Pinpoint the cell where the given text exists, returning its [x, y] midpoint coordinate. 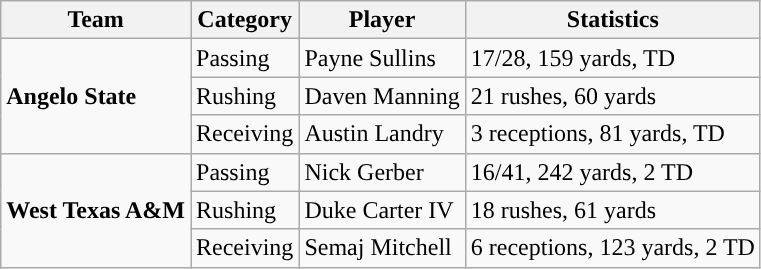
Semaj Mitchell [382, 248]
Austin Landry [382, 134]
Player [382, 20]
6 receptions, 123 yards, 2 TD [612, 248]
Nick Gerber [382, 172]
16/41, 242 yards, 2 TD [612, 172]
Payne Sullins [382, 58]
West Texas A&M [96, 210]
17/28, 159 yards, TD [612, 58]
Daven Manning [382, 96]
Statistics [612, 20]
Team [96, 20]
Duke Carter IV [382, 210]
Category [244, 20]
18 rushes, 61 yards [612, 210]
21 rushes, 60 yards [612, 96]
Angelo State [96, 96]
3 receptions, 81 yards, TD [612, 134]
